Output the [X, Y] coordinate of the center of the cell containing the given text.  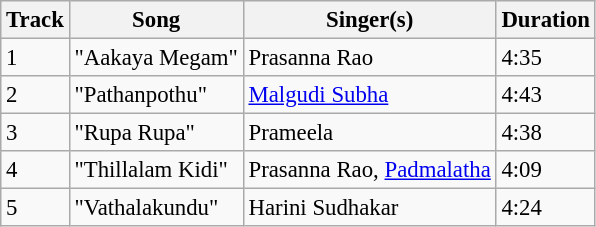
Prameela [370, 133]
4:38 [546, 133]
4 [35, 170]
"Rupa Rupa" [156, 133]
"Vathalakundu" [156, 208]
4:43 [546, 95]
5 [35, 208]
1 [35, 58]
4:09 [546, 170]
3 [35, 133]
4:35 [546, 58]
2 [35, 95]
Prasanna Rao, Padmalatha [370, 170]
Prasanna Rao [370, 58]
4:24 [546, 208]
Malgudi Subha [370, 95]
"Pathanpothu" [156, 95]
Harini Sudhakar [370, 208]
"Aakaya Megam" [156, 58]
Singer(s) [370, 20]
"Thillalam Kidi" [156, 170]
Song [156, 20]
Duration [546, 20]
Track [35, 20]
